Find where the given text appears and provide that cell's center as [x, y] coordinate. 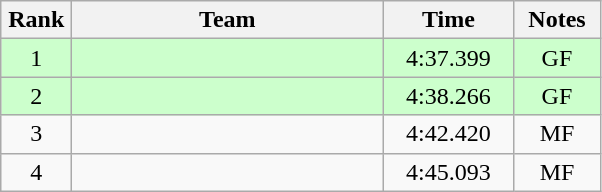
Rank [36, 20]
4 [36, 172]
4:38.266 [448, 96]
Time [448, 20]
1 [36, 58]
Team [228, 20]
Notes [557, 20]
2 [36, 96]
4:42.420 [448, 134]
3 [36, 134]
4:45.093 [448, 172]
4:37.399 [448, 58]
